For the text-containing cell, return its midpoint in [x, y] coordinate format. 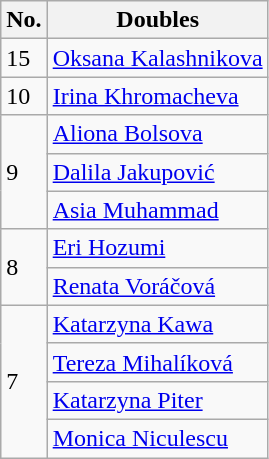
Irina Khromacheva [158, 96]
Asia Muhammad [158, 210]
Katarzyna Piter [158, 400]
Monica Niculescu [158, 438]
Tereza Mihalíková [158, 362]
Dalila Jakupović [158, 172]
Doubles [158, 20]
9 [24, 172]
Aliona Bolsova [158, 134]
15 [24, 58]
8 [24, 267]
Oksana Kalashnikova [158, 58]
Eri Hozumi [158, 248]
No. [24, 20]
10 [24, 96]
7 [24, 381]
Katarzyna Kawa [158, 324]
Renata Voráčová [158, 286]
